Return (x, y) of the center of cell containing provided text 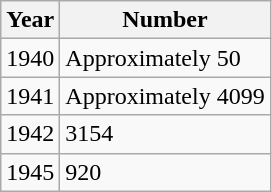
3154 (165, 134)
Approximately 4099 (165, 96)
Number (165, 20)
Year (30, 20)
Approximately 50 (165, 58)
920 (165, 172)
1942 (30, 134)
1945 (30, 172)
1940 (30, 58)
1941 (30, 96)
